Find where the given text appears and provide that cell's center as (x, y) coordinate. 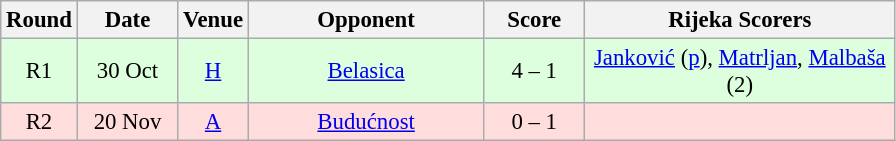
R2 (39, 122)
Date (128, 20)
Opponent (366, 20)
30 Oct (128, 72)
Budućnost (366, 122)
A (214, 122)
H (214, 72)
Rijeka Scorers (740, 20)
4 – 1 (534, 72)
Venue (214, 20)
Janković (p), Matrljan, Malbaša (2) (740, 72)
Score (534, 20)
Round (39, 20)
20 Nov (128, 122)
Belasica (366, 72)
R1 (39, 72)
0 – 1 (534, 122)
